Return the (x, y) coordinate for the center point of the cell that contains the specified text.  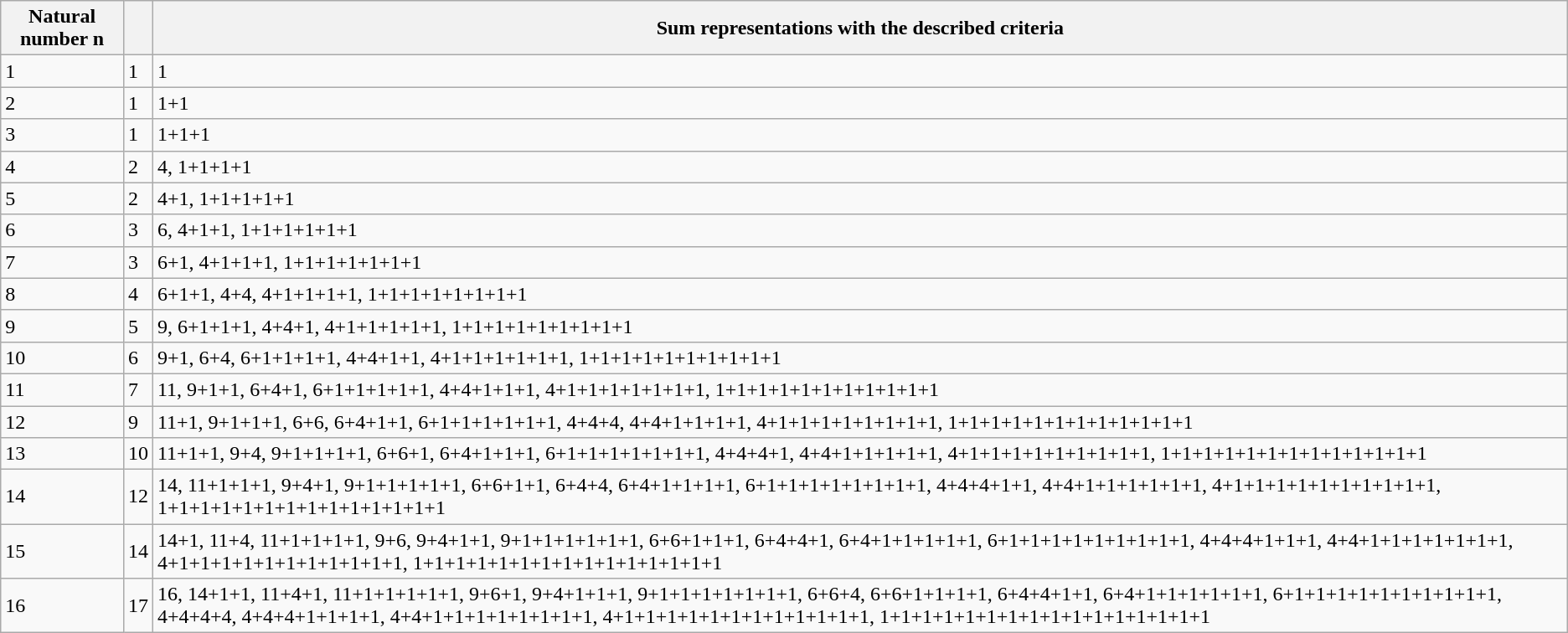
8 (62, 294)
1+1+1 (859, 135)
9+1, 6+4, 6+1+1+1+1, 4+4+1+1, 4+1+1+1+1+1+1, 1+1+1+1+1+1+1+1+1+1 (859, 358)
Sum representations with the described criteria (859, 28)
1+1 (859, 103)
16 (62, 606)
9, 6+1+1+1, 4+4+1, 4+1+1+1+1+1, 1+1+1+1+1+1+1+1+1 (859, 326)
6+1, 4+1+1+1, 1+1+1+1+1+1+1 (859, 262)
17 (137, 606)
Natural number n (62, 28)
11, 9+1+1, 6+4+1, 6+1+1+1+1+1, 4+4+1+1+1, 4+1+1+1+1+1+1+1, 1+1+1+1+1+1+1+1+1+1+1 (859, 389)
15 (62, 551)
6+1+1, 4+4, 4+1+1+1+1, 1+1+1+1+1+1+1+1 (859, 294)
11+1, 9+1+1+1, 6+6, 6+4+1+1, 6+1+1+1+1+1+1, 4+4+4, 4+4+1+1+1+1, 4+1+1+1+1+1+1+1+1, 1+1+1+1+1+1+1+1+1+1+1+1 (859, 421)
4, 1+1+1+1 (859, 167)
4+1, 1+1+1+1+1 (859, 198)
11 (62, 389)
11+1+1, 9+4, 9+1+1+1+1, 6+6+1, 6+4+1+1+1, 6+1+1+1+1+1+1+1, 4+4+4+1, 4+4+1+1+1+1+1, 4+1+1+1+1+1+1+1+1+1, 1+1+1+1+1+1+1+1+1+1+1+1+1 (859, 454)
13 (62, 454)
6, 4+1+1, 1+1+1+1+1+1 (859, 230)
